Return the [X, Y] coordinate for the center point of the cell that contains the specified text.  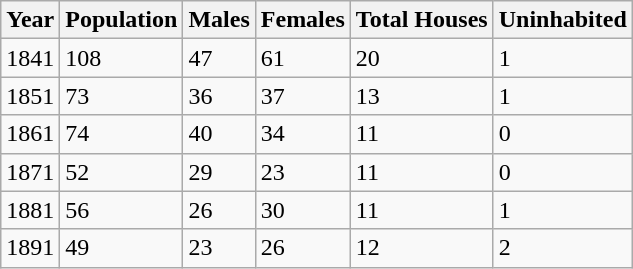
Year [30, 20]
1871 [30, 172]
1881 [30, 210]
Total Houses [422, 20]
Uninhabited [562, 20]
13 [422, 96]
74 [122, 134]
61 [302, 58]
36 [219, 96]
1841 [30, 58]
Males [219, 20]
52 [122, 172]
1851 [30, 96]
49 [122, 248]
12 [422, 248]
108 [122, 58]
20 [422, 58]
Population [122, 20]
47 [219, 58]
37 [302, 96]
40 [219, 134]
1861 [30, 134]
30 [302, 210]
73 [122, 96]
Females [302, 20]
34 [302, 134]
2 [562, 248]
1891 [30, 248]
56 [122, 210]
29 [219, 172]
